Return the (X, Y) coordinate for the center point of the cell that contains the specified text.  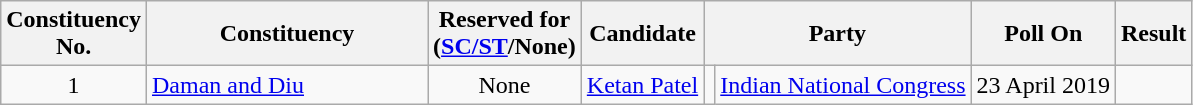
Poll On (1043, 34)
None (505, 85)
Indian National Congress (843, 85)
Party (838, 34)
Reserved for(SC/ST/None) (505, 34)
Ketan Patel (642, 85)
Daman and Diu (286, 85)
Constituency No. (74, 34)
Result (1153, 34)
Candidate (642, 34)
1 (74, 85)
Constituency (286, 34)
23 April 2019 (1043, 85)
